Output the (x, y) coordinate of the center of the cell containing the given text.  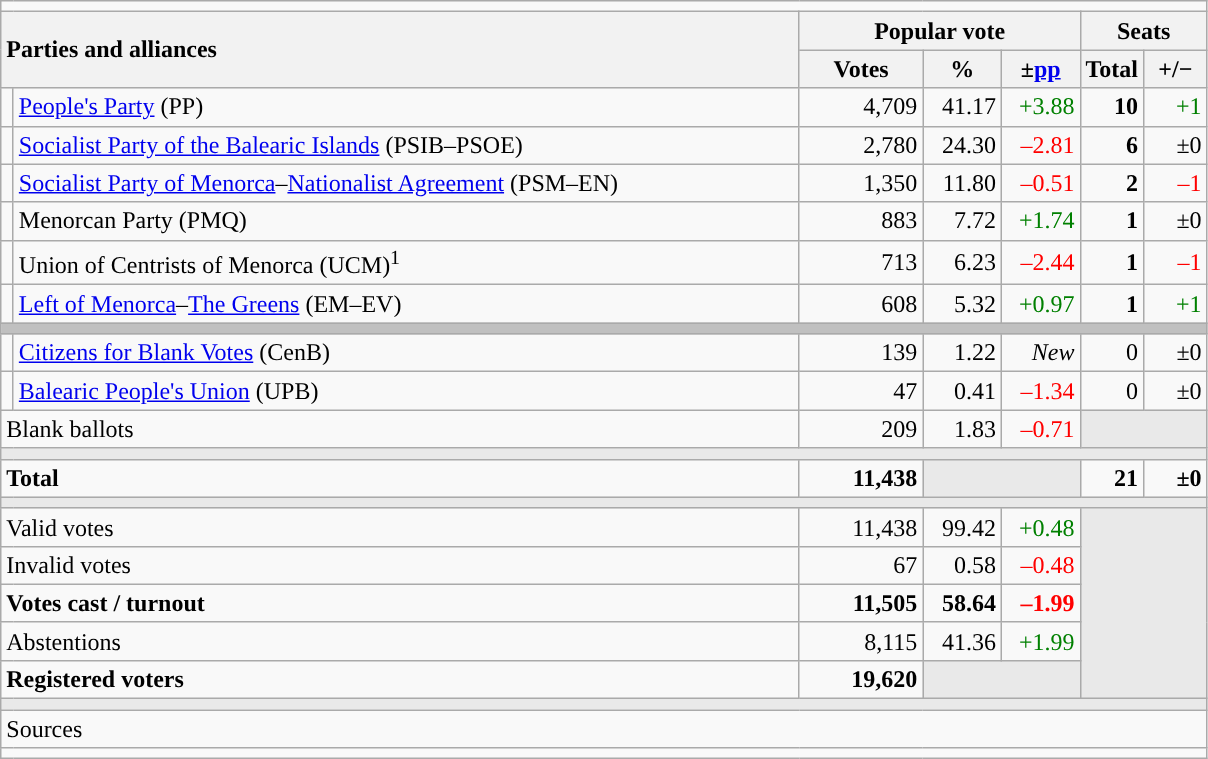
Registered voters (400, 679)
21 (1112, 478)
Union of Centrists of Menorca (UCM)1 (406, 262)
8,115 (861, 641)
Sources (604, 729)
4,709 (861, 107)
11,505 (861, 603)
+1.74 (1040, 221)
19,620 (861, 679)
% (962, 69)
24.30 (962, 145)
+0.97 (1040, 304)
713 (861, 262)
Socialist Party of the Balearic Islands (PSIB–PSOE) (406, 145)
Votes (861, 69)
6.23 (962, 262)
Invalid votes (400, 565)
Abstentions (400, 641)
+3.88 (1040, 107)
Blank ballots (400, 429)
139 (861, 353)
209 (861, 429)
+1.99 (1040, 641)
Balearic People's Union (UPB) (406, 391)
67 (861, 565)
Socialist Party of Menorca–Nationalist Agreement (PSM–EN) (406, 183)
1.83 (962, 429)
Votes cast / turnout (400, 603)
608 (861, 304)
–2.44 (1040, 262)
2 (1112, 183)
Valid votes (400, 527)
41.17 (962, 107)
+/− (1176, 69)
Seats (1144, 31)
1.22 (962, 353)
1,350 (861, 183)
6 (1112, 145)
0.58 (962, 565)
2,780 (861, 145)
–1.99 (1040, 603)
883 (861, 221)
–2.81 (1040, 145)
New (1040, 353)
People's Party (PP) (406, 107)
10 (1112, 107)
5.32 (962, 304)
99.42 (962, 527)
+0.48 (1040, 527)
7.72 (962, 221)
Popular vote (940, 31)
–1.34 (1040, 391)
58.64 (962, 603)
11.80 (962, 183)
±pp (1040, 69)
47 (861, 391)
–0.71 (1040, 429)
Left of Menorca–The Greens (EM–EV) (406, 304)
–0.48 (1040, 565)
0.41 (962, 391)
Parties and alliances (400, 50)
Menorcan Party (PMQ) (406, 221)
–0.51 (1040, 183)
41.36 (962, 641)
Citizens for Blank Votes (CenB) (406, 353)
